Identify which cell holds the provided text, then report its (x, y) central coordinate. 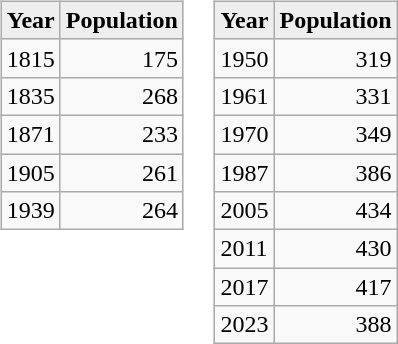
349 (336, 134)
2017 (244, 287)
1871 (30, 134)
434 (336, 211)
1970 (244, 134)
264 (122, 211)
2023 (244, 325)
386 (336, 173)
430 (336, 249)
1815 (30, 58)
233 (122, 134)
261 (122, 173)
388 (336, 325)
2005 (244, 211)
331 (336, 96)
1961 (244, 96)
1905 (30, 173)
1939 (30, 211)
268 (122, 96)
2011 (244, 249)
319 (336, 58)
175 (122, 58)
1987 (244, 173)
1950 (244, 58)
1835 (30, 96)
417 (336, 287)
